Return [x, y] of the center of cell containing provided text 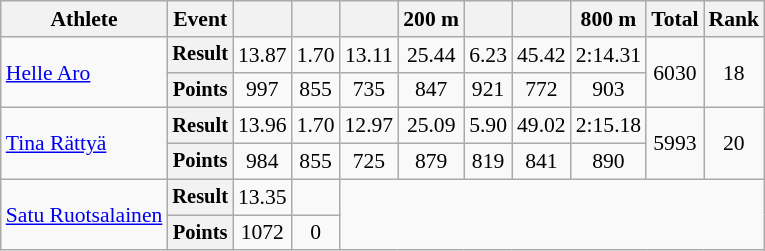
903 [608, 90]
725 [370, 162]
Total [674, 19]
921 [488, 90]
0 [316, 233]
879 [431, 162]
13.96 [262, 126]
Satu Ruotsalainen [84, 214]
Athlete [84, 19]
49.02 [542, 126]
6030 [674, 72]
2:15.18 [608, 126]
13.35 [262, 197]
13.87 [262, 55]
6.23 [488, 55]
12.97 [370, 126]
2:14.31 [608, 55]
5.90 [488, 126]
772 [542, 90]
735 [370, 90]
25.09 [431, 126]
200 m [431, 19]
847 [431, 90]
Event [200, 19]
800 m [608, 19]
Rank [734, 19]
18 [734, 72]
Helle Aro [84, 72]
997 [262, 90]
890 [608, 162]
5993 [674, 144]
841 [542, 162]
20 [734, 144]
45.42 [542, 55]
819 [488, 162]
25.44 [431, 55]
Tina Rättyä [84, 144]
984 [262, 162]
13.11 [370, 55]
1072 [262, 233]
